Output the (x, y) coordinate of the center of the cell containing the given text.  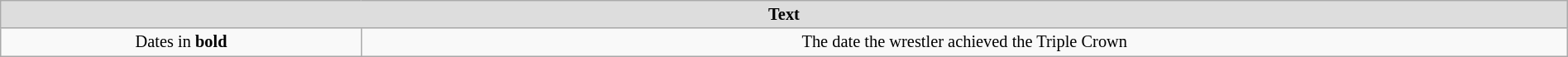
The date the wrestler achieved the Triple Crown (964, 42)
Dates in bold (181, 42)
Text (784, 14)
